Scan for the cell matching the given text and deliver its [x, y] coordinate at center. 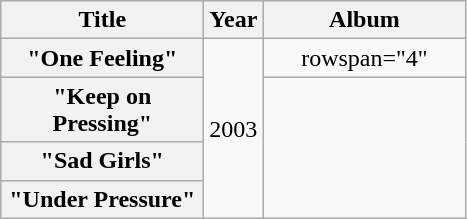
Title [102, 20]
"Under Pressure" [102, 199]
Year [234, 20]
rowspan="4" [364, 58]
2003 [234, 128]
"Keep on Pressing" [102, 110]
"One Feeling" [102, 58]
"Sad Girls" [102, 161]
Album [364, 20]
